Return the (X, Y) coordinate for the center point of the cell that contains the specified text.  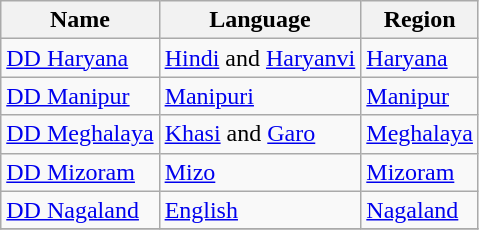
Manipur (420, 96)
DD Haryana (80, 58)
Mizo (260, 172)
DD Nagaland (80, 210)
DD Mizoram (80, 172)
DD Manipur (80, 96)
Haryana (420, 58)
DD Meghalaya (80, 134)
Language (260, 20)
Region (420, 20)
Hindi and Haryanvi (260, 58)
Mizoram (420, 172)
English (260, 210)
Khasi and Garo (260, 134)
Nagaland (420, 210)
Name (80, 20)
Manipuri (260, 96)
Meghalaya (420, 134)
